Identify which cell holds the provided text, then report its (X, Y) central coordinate. 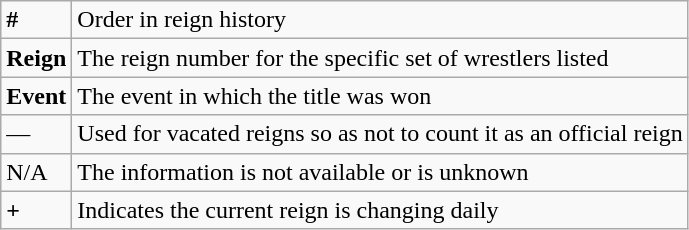
Indicates the current reign is changing daily (380, 210)
The event in which the title was won (380, 96)
# (36, 20)
Order in reign history (380, 20)
+ (36, 210)
The reign number for the specific set of wrestlers listed (380, 58)
Reign (36, 58)
The information is not available or is unknown (380, 172)
N/A (36, 172)
Event (36, 96)
Used for vacated reigns so as not to count it as an official reign (380, 134)
— (36, 134)
